For the text-containing cell, return its midpoint in [X, Y] coordinate format. 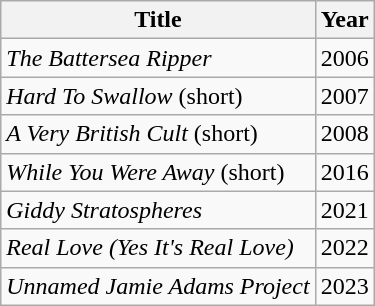
Year [344, 20]
2007 [344, 96]
Giddy Stratospheres [158, 210]
A Very British Cult (short) [158, 134]
Title [158, 20]
2021 [344, 210]
Unnamed Jamie Adams Project [158, 286]
2023 [344, 286]
2016 [344, 172]
2022 [344, 248]
Hard To Swallow (short) [158, 96]
The Battersea Ripper [158, 58]
Real Love (Yes It's Real Love) [158, 248]
2006 [344, 58]
While You Were Away (short) [158, 172]
2008 [344, 134]
